Extract the (X, Y) coordinate from the center of the cell holding the provided text.  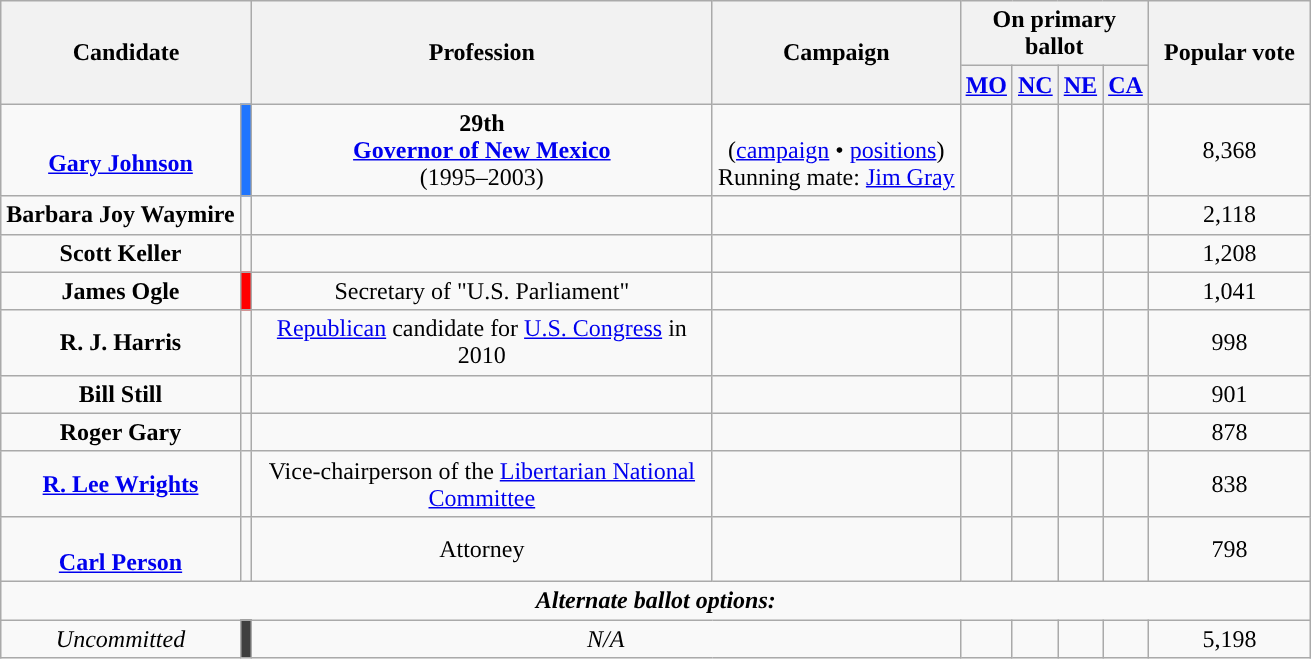
MO (986, 85)
Campaign (836, 52)
878 (1229, 432)
R. J. Harris (121, 342)
(campaign • positions)Running mate: Jim Gray (836, 150)
NC (1035, 85)
CA (1126, 85)
901 (1229, 394)
Uncommitted (121, 639)
Roger Gary (121, 432)
998 (1229, 342)
838 (1229, 484)
Popular vote (1229, 52)
Carl Person (121, 548)
1,208 (1229, 253)
Profession (482, 52)
N/A (606, 639)
Alternate ballot options: (656, 600)
8,368 (1229, 150)
798 (1229, 548)
Vice-chairperson of the Libertarian National Committee (482, 484)
Bill Still (121, 394)
James Ogle (121, 291)
2,118 (1229, 215)
Gary Johnson (121, 150)
Republican candidate for U.S. Congress in 2010 (482, 342)
1,041 (1229, 291)
Attorney (482, 548)
29thGovernor of New Mexico(1995–2003) (482, 150)
Candidate (126, 52)
Barbara Joy Waymire (121, 215)
R. Lee Wrights (121, 484)
Scott Keller (121, 253)
NE (1080, 85)
On primary ballot (1054, 34)
5,198 (1229, 639)
Secretary of "U.S. Parliament" (482, 291)
